Detect which cell encompasses the target text, then output its (x, y) center coordinate. 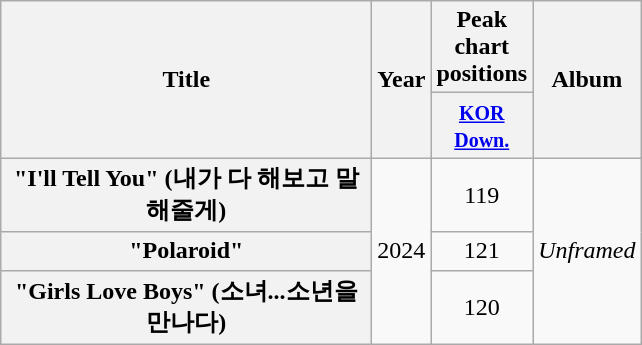
Title (186, 80)
KORDown. (482, 126)
119 (482, 195)
"I'll Tell You" (내가 다 해보고 말해줄게) (186, 195)
2024 (402, 251)
Year (402, 80)
Peak chart positions (482, 47)
121 (482, 251)
"Girls Love Boys" (소녀...소년을 만나다) (186, 307)
120 (482, 307)
"Polaroid" (186, 251)
Unframed (587, 251)
Album (587, 80)
